Provide the (X, Y) coordinate of the cell's center where the given text is located.  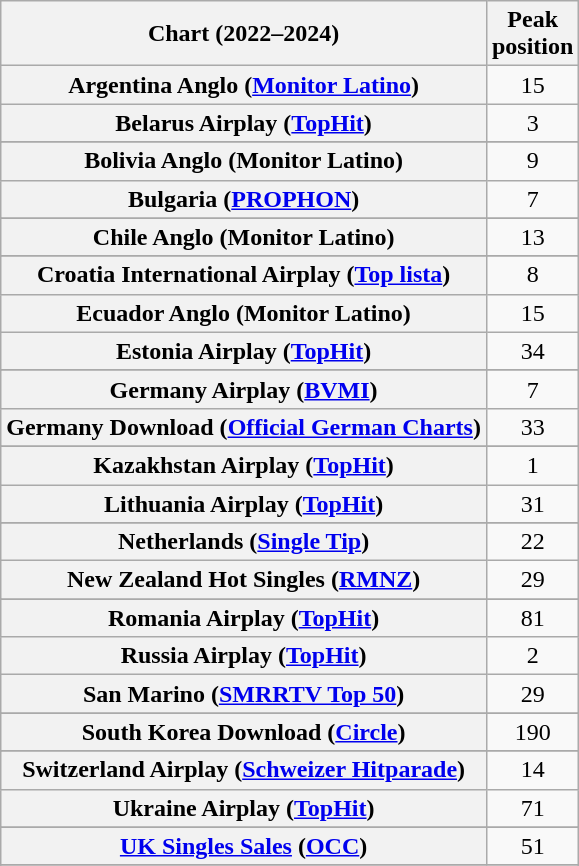
22 (532, 542)
Ukraine Airplay (TopHit) (244, 808)
Switzerland Airplay (Schweizer Hitparade) (244, 770)
9 (532, 161)
New Zealand Hot Singles (RMNZ) (244, 580)
UK Singles Sales (OCC) (244, 846)
Argentina Anglo (Monitor Latino) (244, 85)
71 (532, 808)
14 (532, 770)
Russia Airplay (TopHit) (244, 656)
Chile Anglo (Monitor Latino) (244, 237)
South Korea Download (Circle) (244, 732)
Croatia International Airplay (Top lista) (244, 275)
Germany Airplay (BVMI) (244, 389)
Peakposition (532, 34)
51 (532, 846)
2 (532, 656)
190 (532, 732)
Germany Download (Official German Charts) (244, 427)
Romania Airplay (TopHit) (244, 618)
Belarus Airplay (TopHit) (244, 123)
8 (532, 275)
Chart (2022–2024) (244, 34)
31 (532, 503)
33 (532, 427)
Bolivia Anglo (Monitor Latino) (244, 161)
San Marino (SMRRTV Top 50) (244, 694)
81 (532, 618)
Netherlands (Single Tip) (244, 542)
Bulgaria (PROPHON) (244, 199)
Kazakhstan Airplay (TopHit) (244, 465)
Lithuania Airplay (TopHit) (244, 503)
Estonia Airplay (TopHit) (244, 351)
34 (532, 351)
1 (532, 465)
13 (532, 237)
Ecuador Anglo (Monitor Latino) (244, 313)
3 (532, 123)
